Determine the (X, Y) coordinate at the center of the cell enclosing the given text.  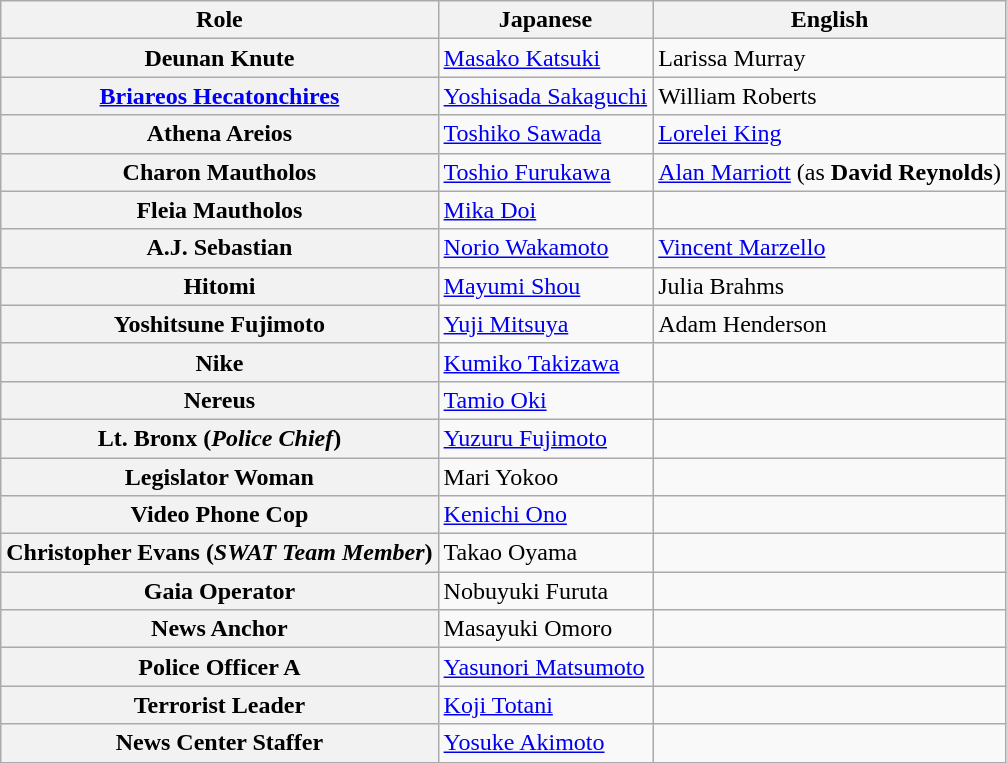
William Roberts (830, 96)
Lt. Bronx (Police Chief) (220, 438)
Vincent Marzello (830, 248)
Briareos Hecatonchires (220, 96)
Yosuke Akimoto (546, 743)
A.J. Sebastian (220, 248)
Kumiko Takizawa (546, 362)
Norio Wakamoto (546, 248)
Mika Doi (546, 210)
News Center Staffer (220, 743)
Christopher Evans (SWAT Team Member) (220, 553)
Mayumi Shou (546, 286)
Gaia Operator (220, 591)
Yuzuru Fujimoto (546, 438)
Fleia Mautholos (220, 210)
Hitomi (220, 286)
Alan Marriott (as David Reynolds) (830, 172)
Role (220, 20)
Athena Areios (220, 134)
Julia Brahms (830, 286)
Japanese (546, 20)
Legislator Woman (220, 477)
Larissa Murray (830, 58)
English (830, 20)
Yuji Mitsuya (546, 324)
Adam Henderson (830, 324)
Tamio Oki (546, 400)
Yoshitsune Fujimoto (220, 324)
Yoshisada Sakaguchi (546, 96)
Toshiko Sawada (546, 134)
Masayuki Omoro (546, 629)
Masako Katsuki (546, 58)
Takao Oyama (546, 553)
Nobuyuki Furuta (546, 591)
Nereus (220, 400)
Kenichi Ono (546, 515)
Video Phone Cop (220, 515)
Mari Yokoo (546, 477)
Police Officer A (220, 667)
Koji Totani (546, 705)
Toshio Furukawa (546, 172)
Yasunori Matsumoto (546, 667)
Nike (220, 362)
Charon Mautholos (220, 172)
News Anchor (220, 629)
Deunan Knute (220, 58)
Lorelei King (830, 134)
Terrorist Leader (220, 705)
